Output the (x, y) coordinate of the center of the cell containing the given text.  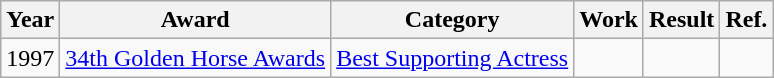
34th Golden Horse Awards (196, 58)
Ref. (746, 20)
Category (452, 20)
1997 (30, 58)
Year (30, 20)
Work (609, 20)
Award (196, 20)
Best Supporting Actress (452, 58)
Result (681, 20)
